Detect which cell encompasses the target text, then output its (x, y) center coordinate. 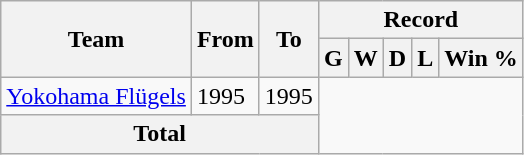
From (225, 39)
Record (420, 20)
D (397, 58)
Yokohama Flügels (96, 96)
G (333, 58)
W (366, 58)
Team (96, 39)
To (288, 39)
L (426, 58)
Win % (482, 58)
Total (160, 134)
